Return [x, y] of the center of cell containing provided text 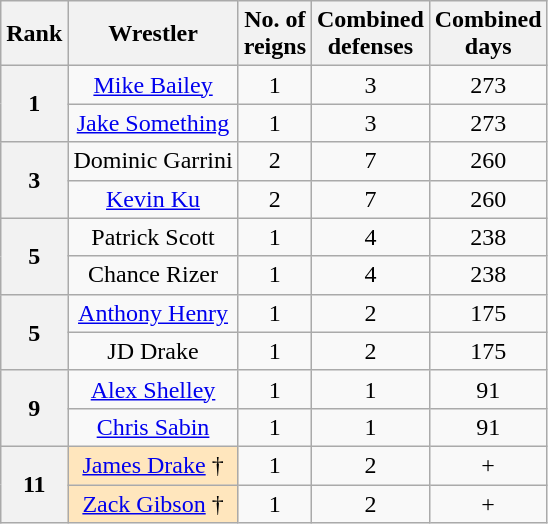
Combineddays [488, 34]
Dominic Garrini [153, 161]
Wrestler [153, 34]
Rank [34, 34]
JD Drake [153, 351]
Combineddefenses [371, 34]
No. ofreigns [274, 34]
Alex Shelley [153, 389]
James Drake † [153, 465]
Patrick Scott [153, 237]
Chance Rizer [153, 275]
Chris Sabin [153, 427]
Jake Something [153, 123]
Anthony Henry [153, 313]
11 [34, 484]
9 [34, 408]
Zack Gibson † [153, 503]
Kevin Ku [153, 199]
Mike Bailey [153, 85]
